Output the (x, y) coordinate of the center of the cell containing the given text.  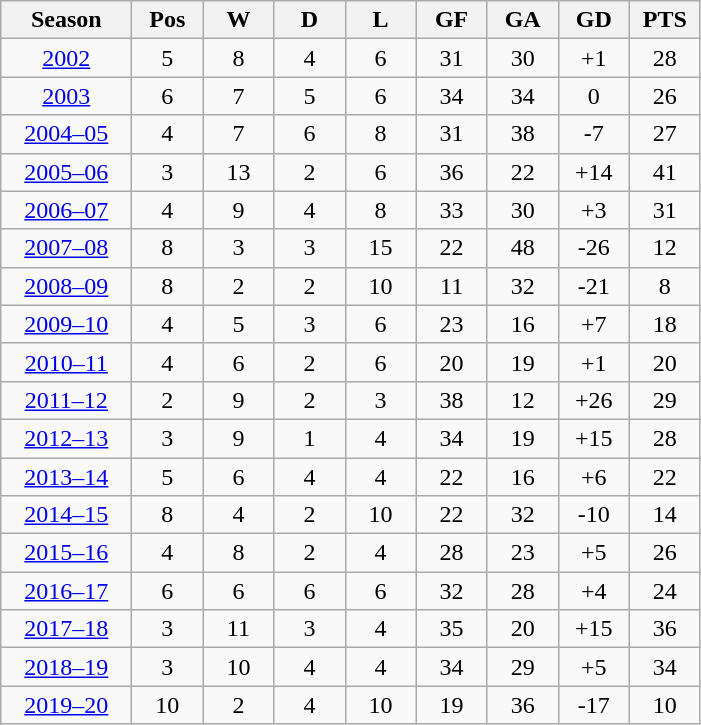
41 (664, 172)
2010–11 (66, 362)
+14 (594, 172)
2014–15 (66, 515)
Pos (168, 20)
35 (452, 629)
2007–08 (66, 248)
PTS (664, 20)
2013–14 (66, 477)
24 (664, 591)
2015–16 (66, 553)
2011–12 (66, 400)
+26 (594, 400)
-26 (594, 248)
-17 (594, 705)
27 (664, 134)
2008–09 (66, 286)
2006–07 (66, 210)
0 (594, 96)
2012–13 (66, 438)
D (310, 20)
+7 (594, 324)
33 (452, 210)
2005–06 (66, 172)
+4 (594, 591)
2016–17 (66, 591)
L (380, 20)
2009–10 (66, 324)
2017–18 (66, 629)
2018–19 (66, 667)
+3 (594, 210)
-21 (594, 286)
W (238, 20)
2003 (66, 96)
14 (664, 515)
GF (452, 20)
2002 (66, 58)
1 (310, 438)
13 (238, 172)
18 (664, 324)
GD (594, 20)
2004–05 (66, 134)
-10 (594, 515)
-7 (594, 134)
48 (522, 248)
+6 (594, 477)
15 (380, 248)
Season (66, 20)
GA (522, 20)
2019–20 (66, 705)
